Search for the cell housing the specified text and yield its [x, y] center coordinate. 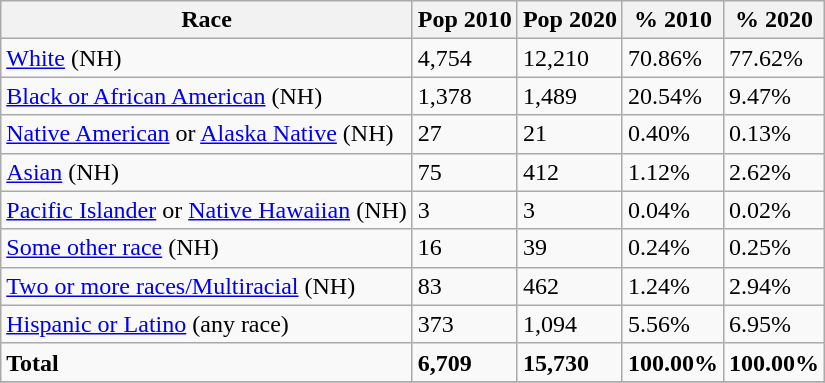
0.40% [672, 134]
Pop 2020 [570, 20]
1,378 [464, 96]
% 2020 [774, 20]
27 [464, 134]
Race [207, 20]
0.02% [774, 210]
20.54% [672, 96]
Some other race (NH) [207, 248]
462 [570, 286]
75 [464, 172]
0.13% [774, 134]
4,754 [464, 58]
373 [464, 324]
Total [207, 362]
83 [464, 286]
5.56% [672, 324]
15,730 [570, 362]
Asian (NH) [207, 172]
6,709 [464, 362]
1.24% [672, 286]
412 [570, 172]
Two or more races/Multiracial (NH) [207, 286]
% 2010 [672, 20]
39 [570, 248]
Hispanic or Latino (any race) [207, 324]
Pop 2010 [464, 20]
0.25% [774, 248]
0.04% [672, 210]
Pacific Islander or Native Hawaiian (NH) [207, 210]
1,489 [570, 96]
77.62% [774, 58]
1,094 [570, 324]
Black or African American (NH) [207, 96]
21 [570, 134]
16 [464, 248]
9.47% [774, 96]
1.12% [672, 172]
6.95% [774, 324]
Native American or Alaska Native (NH) [207, 134]
2.62% [774, 172]
12,210 [570, 58]
2.94% [774, 286]
0.24% [672, 248]
White (NH) [207, 58]
70.86% [672, 58]
